Detect which cell encompasses the target text, then output its (X, Y) center coordinate. 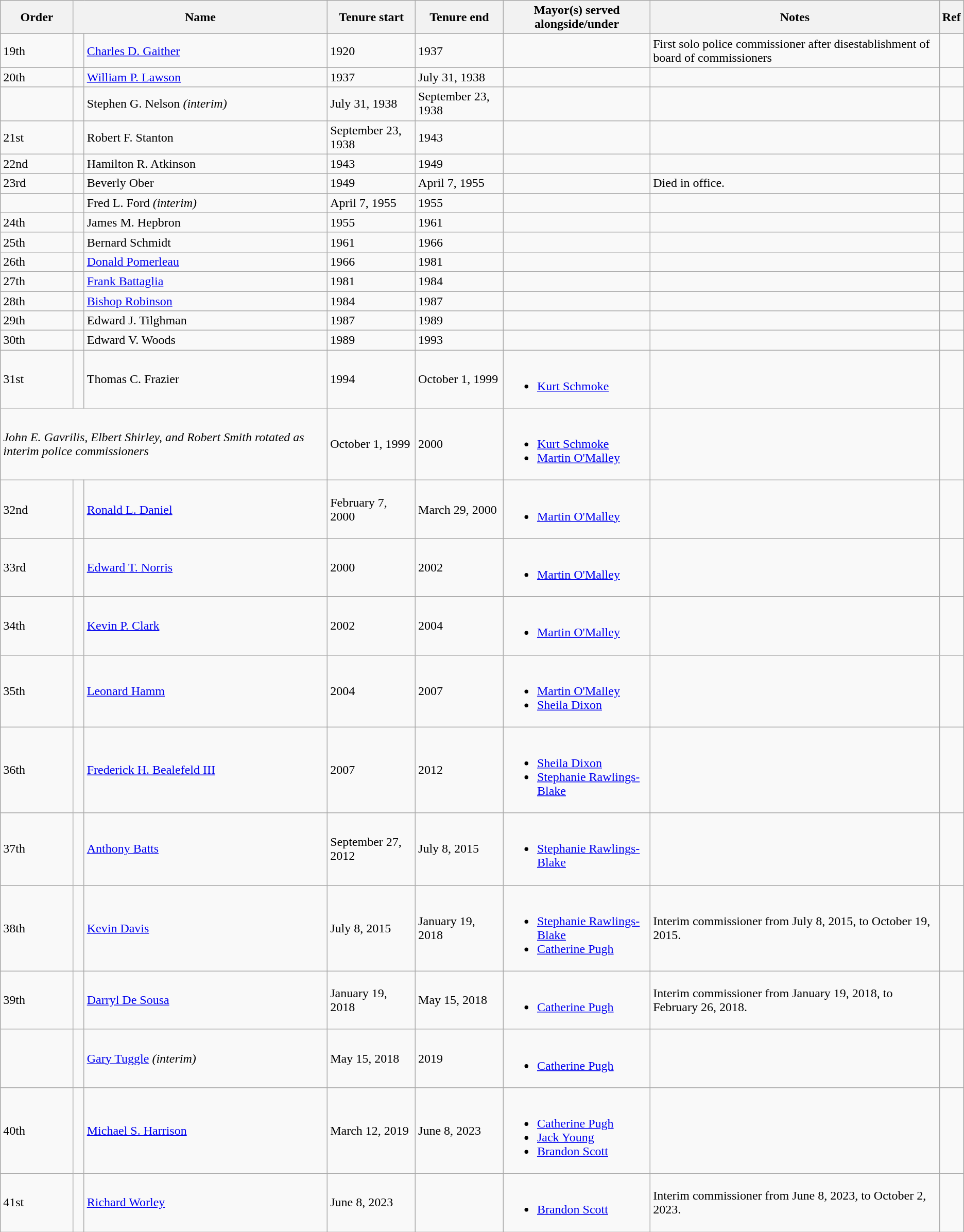
Tenure end (459, 18)
36th (37, 770)
Robert F. Stanton (205, 137)
Name (200, 18)
2012 (459, 770)
20th (37, 77)
Edward V. Woods (205, 340)
James M. Hepbron (205, 222)
Stephanie Rawlings-BlakeCatherine Pugh (577, 928)
Sheila DixonStephanie Rawlings-Blake (577, 770)
Darryl De Sousa (205, 1000)
Died in office. (795, 183)
34th (37, 626)
Edward J. Tilghman (205, 321)
Charles D. Gaither (205, 50)
Richard Worley (205, 1203)
John E. Gavrilis, Elbert Shirley, and Robert Smith rotated as interim police commissioners (164, 444)
27th (37, 281)
September 27, 2012 (372, 849)
Kurt Schmoke (577, 379)
37th (37, 849)
Martin O'MalleySheila Dixon (577, 691)
41st (37, 1203)
23rd (37, 183)
Thomas C. Frazier (205, 379)
Hamilton R. Atkinson (205, 164)
March 29, 2000 (459, 510)
31st (37, 379)
1993 (459, 340)
March 12, 2019 (372, 1131)
29th (37, 321)
February 7, 2000 (372, 510)
38th (37, 928)
Interim commissioner from June 8, 2023, to October 2, 2023. (795, 1203)
Fred L. Ford (interim) (205, 203)
33rd (37, 567)
1920 (372, 50)
Frederick H. Bealefeld III (205, 770)
Gary Tuggle (interim) (205, 1059)
Kevin P. Clark (205, 626)
35th (37, 691)
Beverly Ober (205, 183)
First solo police commissioner after disestablishment of board of commissioners (795, 50)
30th (37, 340)
Stephen G. Nelson (interim) (205, 104)
Bishop Robinson (205, 301)
Mayor(s) served alongside/under (577, 18)
Interim commissioner from July 8, 2015, to October 19, 2015. (795, 928)
26th (37, 262)
25th (37, 242)
Bernard Schmidt (205, 242)
Tenure start (372, 18)
28th (37, 301)
Frank Battaglia (205, 281)
William P. Lawson (205, 77)
32nd (37, 510)
39th (37, 1000)
Stephanie Rawlings-Blake (577, 849)
24th (37, 222)
2019 (459, 1059)
Brandon Scott (577, 1203)
21st (37, 137)
1994 (372, 379)
Edward T. Norris (205, 567)
22nd (37, 164)
Leonard Hamm (205, 691)
Interim commissioner from January 19, 2018, to February 26, 2018. (795, 1000)
Ref (952, 18)
Anthony Batts (205, 849)
Kevin Davis (205, 928)
19th (37, 50)
Kurt SchmokeMartin O'Malley (577, 444)
Ronald L. Daniel (205, 510)
Order (37, 18)
Donald Pomerleau (205, 262)
Michael S. Harrison (205, 1131)
Catherine PughJack YoungBrandon Scott (577, 1131)
Notes (795, 18)
40th (37, 1131)
